Scan for the cell matching the given text and deliver its (x, y) coordinate at center. 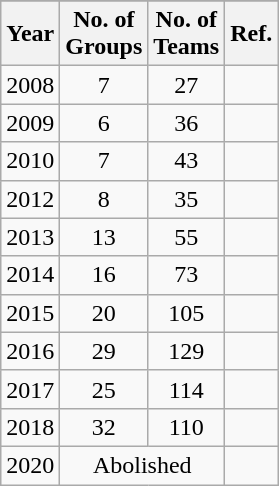
8 (104, 199)
73 (186, 275)
Abolished (142, 465)
Year (30, 34)
35 (186, 199)
36 (186, 123)
27 (186, 85)
2014 (30, 275)
6 (104, 123)
2010 (30, 161)
2009 (30, 123)
2015 (30, 313)
129 (186, 351)
16 (104, 275)
55 (186, 237)
2012 (30, 199)
Ref. (252, 34)
No. ofTeams (186, 34)
2016 (30, 351)
43 (186, 161)
20 (104, 313)
105 (186, 313)
2017 (30, 389)
2020 (30, 465)
2013 (30, 237)
32 (104, 427)
114 (186, 389)
25 (104, 389)
29 (104, 351)
110 (186, 427)
2018 (30, 427)
2008 (30, 85)
No. ofGroups (104, 34)
13 (104, 237)
